Locate the cell with the specified text and output its [x, y] center coordinate. 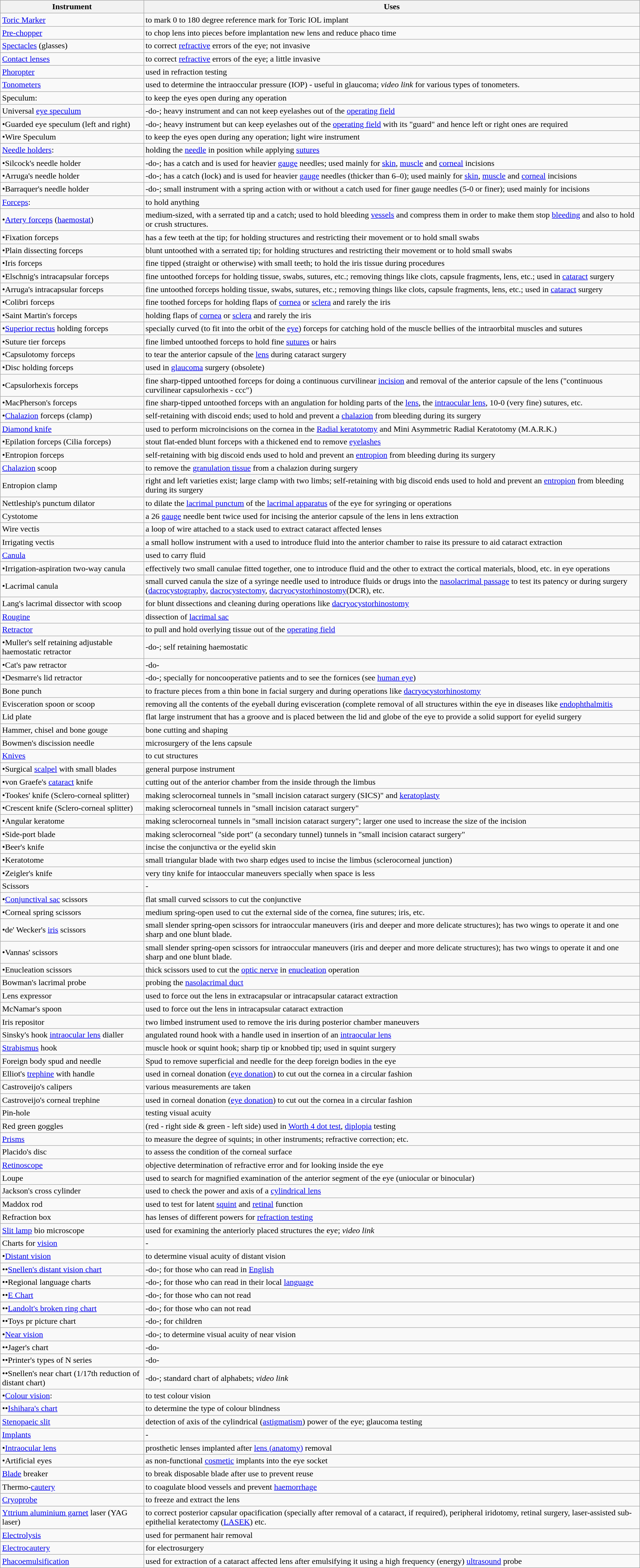
Entropion clamp [72, 486]
•Conjunctival sac scissors [72, 899]
••Printer's types of N series [72, 1360]
fine untoothed forceps for holding tissue, swabs, sutures, etc.; removing things like clots, capsule fragments, lens, etc.; used in cataract surgery [392, 276]
used to force out the lens in extracapsular or intracapsular cataract extraction [392, 996]
••Jager's chart [72, 1347]
Irrigating vectis [72, 542]
•Fixation forceps [72, 237]
to determine the type of colour blindness [392, 1409]
•de' Wecker's iris scissors [72, 930]
Electrolysis [72, 1535]
microsurgery of the lens capsule [392, 743]
•Corneal spring scissors [72, 912]
•Capsulorhexis forceps [72, 385]
Sinsky's hook intraocular lens dialler [72, 1035]
to fracture pieces from a thin bone in facial surgery and during operations like dacryocystorhinostomy [392, 691]
Bone punch [72, 691]
making sclerocorneal tunnels in "small incision cataract surgery" [392, 808]
•Epilation forceps (Cilia forceps) [72, 442]
•Surgical scalpel with small blades [72, 769]
Chalazion scoop [72, 468]
•Enucleation scissors [72, 970]
to remove the granulation tissue from a chalazion during surgery [392, 468]
-do-; to determine visual acuity of near vision [392, 1334]
Slit lamp bio microscope [72, 1230]
as non-functional cosmetic implants into the eye socket [392, 1461]
Castroveijo's calipers [72, 1087]
used to search for magnified examination of the anterior segment of the eye (uniocular or binocular) [392, 1178]
medium spring-open used to cut the external side of the cornea, fine sutures; iris, etc. [392, 912]
•Guarded eye speculum (left and right) [72, 124]
flat large instrument that has a groove and is placed between the lid and globe of the eye to provide a solid support for eyelid surgery [392, 717]
-do-; has a catch and is used for heavier gauge needles; used mainly for skin, muscle and corneal incisions [392, 163]
Red green goggles [72, 1126]
used to perform microincisions on the cornea in the Radial keratotomy and Mini Asymmetric Radial Keratotomy (M.A.R.K.) [392, 429]
•Tookes' knife (Sclero-corneal splitter) [72, 795]
to measure the degree of squints; in other instruments; refractive correction; etc. [392, 1139]
a loop of wire attached to a stack used to extract cataract affected lenses [392, 529]
making sclerocorneal tunnels in "small incision cataract surgery"; larger one used to increase the size of the incision [392, 821]
(red - right side & green - left side) used in Worth 4 dot test, diplopia testing [392, 1126]
•Iris forceps [72, 263]
Prisms [72, 1139]
••Snellen's near chart (1/17th reduction of distant chart) [72, 1378]
Lens expressor [72, 996]
•Side-port blade [72, 834]
Phoropter [72, 72]
making sclerocorneal "side port" (a secondary tunnel) tunnels in "small incision cataract surgery" [392, 834]
for electrosurgery [392, 1548]
•Muller's self retaining adjustable haemostatic retractor [72, 647]
self-retaining with discoid ends; used to hold and prevent a chalazion from bleeding during its surgery [392, 416]
effectively two small canulae fitted together, one to introduce fluid and the other to extract the cortical materials, blood, etc. in eye operations [392, 568]
holding flaps of cornea or sclera and rarely the iris [392, 315]
Blade breaker [72, 1474]
Cystotome [72, 516]
used to test for latent squint and retinal function [392, 1204]
Yttrium aluminium garnet laser (YAG laser) [72, 1517]
to test colour vision [392, 1396]
testing visual acuity [392, 1113]
to assess the condition of the corneal surface [392, 1152]
-do-; has a catch (lock) and is used for heavier gauge needles (thicker than 6–0); used mainly for skin, muscle and corneal incisions [392, 176]
•Capsulotomy forceps [72, 354]
Castroveijo's corneal trephine [72, 1100]
•Irrigation-aspiration two-way canula [72, 568]
to hold anything [392, 202]
holding the needle in position while applying sutures [392, 150]
has a few teeth at the tip; for holding structures and restricting their movement or to hold small swabs [392, 237]
-do-; specially for noncooperative patients and to see the fornices (see human eye) [392, 678]
to determine visual acuity of distant vision [392, 1256]
••Toys pr picture chart [72, 1321]
•Cat's paw retractor [72, 665]
incise the conjunctiva or the eyelid skin [392, 847]
to keep the eyes open during any operation; light wire instrument [392, 137]
Rougine [72, 617]
Contact lenses [72, 59]
•Barraquer's needle holder [72, 189]
stout flat-ended blunt forceps with a thickened end to remove eyelashes [392, 442]
to mark 0 to 180 degree reference mark for Toric IOL implant [392, 20]
self-retaining with big discoid ends used to hold and prevent an entropion from bleeding during its surgery [392, 455]
•Disc holding forceps [72, 367]
general purpose instrument [392, 769]
flat small curved scissors to cut the conjunctive [392, 899]
Lid plate [72, 717]
••Landolt's broken ring chart [72, 1308]
•Superior rectus holding forceps [72, 328]
to pull and hold overlying tissue out of the operating field [392, 630]
Diamond knife [72, 429]
-do-; standard chart of alphabets; video link [392, 1378]
thick scissors used to cut the optic nerve in enucleation operation [392, 970]
••Ishihara's chart [72, 1409]
Jackson's cross cylinder [72, 1191]
•Vannas' scissors [72, 952]
-do-; self retaining haemostatic [392, 647]
•Elschnig's intracapsular forceps [72, 276]
fine toothed forceps for holding flaps of cornea or sclera and rarely the iris [392, 302]
Placido's disc [72, 1152]
cutting out of the anterior chamber from the inside through the limbus [392, 782]
Maddox rod [72, 1204]
••E Chart [72, 1295]
•Desmarre's lid retractor [72, 678]
Retinoscope [72, 1165]
a 26 gauge needle bent twice used for incising the anterior capsule of the lens in lens extraction [392, 516]
••Snellen's distant vision chart [72, 1269]
removing all the contents of the eyeball during evisceration (complete removal of all structures within the eye in diseases like endophthalmitis [392, 704]
Charts for vision [72, 1243]
used for permanent hair removal [392, 1535]
•Chalazion forceps (clamp) [72, 416]
used in refraction testing [392, 72]
used in glaucoma surgery (obsolete) [392, 367]
Bowmen's discission needle [72, 743]
•Intraocular lens [72, 1448]
-do-; for children [392, 1321]
to chop lens into pieces before implantation new lens and reduce phaco time [392, 33]
fine untoothed forceps holding tissue, swabs, sutures, etc.; removing things like clots, capsule fragments, lens, etc.; used in cataract surgery [392, 289]
•Arruga's intracapsular forceps [72, 289]
probing the nasolacrimal duct [392, 983]
to dilate the lacrimal punctum of the lacrimal apparatus of the eye for syringing or operations [392, 503]
a small hollow instrument with a used to introduce fluid into the anterior chamber to raise its pressure to aid cataract extraction [392, 542]
fine tipped (straight or otherwise) with small teeth; to hold the iris tissue during procedures [392, 263]
Speculum: [72, 98]
specially curved (to fit into the orbit of the eye) forceps for catching hold of the muscle bellies of the intraorbital muscles and sutures [392, 328]
Pre-chopper [72, 33]
to correct refractive errors of the eye; a little invasive [392, 59]
very tiny knife for intaoccular maneuvers specially when space is less [392, 873]
Toric Marker [72, 20]
•Lacrimal canula [72, 586]
Tonometers [72, 85]
•Saint Martin's forceps [72, 315]
used to determine the intraoccular pressure (IOP) - useful in glaucoma; video link for various types of tonometers. [392, 85]
•Crescent knife (Sclero-corneal splitter) [72, 808]
Scissors [72, 886]
Elliot's trephine with handle [72, 1074]
•von Graefe's cataract knife [72, 782]
-do-; for those who can read in their local language [392, 1282]
to correct refractive errors of the eye; not invasive [392, 46]
used for examining the anteriorly placed structures the eye; video link [392, 1230]
to tear the anterior capsule of the lens during cataract surgery [392, 354]
making sclerocorneal tunnels in "small incision cataract surgery (SICS)" and keratoplasty [392, 795]
prosthetic lenses implanted after lens (anatomy) removal [392, 1448]
•Silcock's needle holder [72, 163]
•Zeigler's knife [72, 873]
for blunt dissections and cleaning during operations like dacryocystorhinostomy [392, 603]
•Near vision [72, 1334]
-do-; heavy instrument and can not keep eyelashes out of the operating field [392, 111]
Forceps: [72, 202]
angulated round hook with a handle used in insertion of an intraocular lens [392, 1035]
•Suture tier forceps [72, 341]
•Arruga's needle holder [72, 176]
Knives [72, 756]
McNamar's spoon [72, 1009]
Refraction box [72, 1217]
Universal eye speculum [72, 111]
fine sharp-tipped untoothed forceps with an angulation for holding parts of the lens, the intraocular lens, 10-0 (very fine) sutures, etc. [392, 403]
Electrocautery [72, 1548]
small triangular blade with two sharp edges used to incise the limbus (sclerocorneal junction) [392, 860]
various measurements are taken [392, 1087]
to break disposable blade after use to prevent reuse [392, 1474]
Implants [72, 1435]
used to force out the lens in intracapsular cataract extraction [392, 1009]
•Colibri forceps [72, 302]
Hammer, chisel and bone gouge [72, 730]
used to carry fluid [392, 555]
•Entropion forceps [72, 455]
Loupe [72, 1178]
Canula [72, 555]
used to check the power and axis of a cylindrical lens [392, 1191]
to freeze and extract the lens [392, 1500]
•Distant vision [72, 1256]
two limbed instrument used to remove the iris during posterior chamber maneuvers [392, 1022]
to keep the eyes open during any operation [392, 98]
•Keratotome [72, 860]
-do-; heavy instrument but can keep eyelashes out of the operating field with its "guard" and hence left or right ones are required [392, 124]
Evisceration spoon or scoop [72, 704]
Iris repositor [72, 1022]
•Artificial eyes [72, 1461]
•Angular keratome [72, 821]
Phacoemulsification [72, 1561]
detection of axis of the cylindrical (astigmatism) power of the eye; glaucoma testing [392, 1422]
Bowman's lacrimal probe [72, 983]
blunt untoothed with a serrated tip; for holding structures and restricting their movement or to hold small swabs [392, 250]
objective determination of refractive error and for looking inside the eye [392, 1165]
Retractor [72, 630]
to cut structures [392, 756]
has lenses of different powers for refraction testing [392, 1217]
Pin-hole [72, 1113]
•Plain dissecting forceps [72, 250]
Cryoprobe [72, 1500]
•Artery forceps (haemostat) [72, 220]
Strabismus hook [72, 1048]
muscle hook or squint hook; sharp tip or knobbed tip; used in squint surgery [392, 1048]
used for extraction of a cataract affected lens after emulsifying it using a high frequency (energy) ultrasound probe [392, 1561]
•MacPherson's forceps [72, 403]
••Regional language charts [72, 1282]
bone cutting and shaping [392, 730]
-do-; small instrument with a spring action with or without a catch used for finer gauge needles (5-0 or finer); used mainly for incisions [392, 189]
fine limbed untoothed forceps to hold fine sutures or hairs [392, 341]
to coagulate blood vessels and prevent haemorrhage [392, 1487]
Wire vectis [72, 529]
Stenopaeic slit [72, 1422]
•Beer's knife [72, 847]
-do-; for those who can read in English [392, 1269]
Foreign body spud and needle [72, 1061]
•Colour vision: [72, 1396]
•Wire Speculum [72, 137]
Uses [392, 7]
Lang's lacrimal dissector with scoop [72, 603]
dissection of lacrimal sac [392, 617]
Spud to remove superficial and needle for the deep foreign bodies in the eye [392, 1061]
Spectacles (glasses) [72, 46]
Instrument [72, 7]
Needle holders: [72, 150]
Nettleship's punctum dilator [72, 503]
Thermo-cautery [72, 1487]
